Find where the given text appears and provide that cell's center as [X, Y] coordinate. 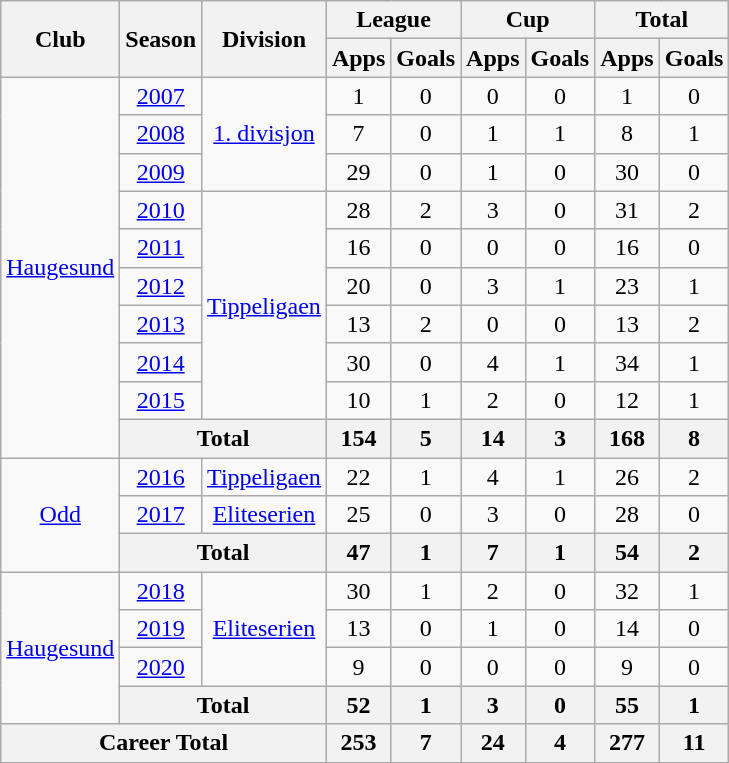
277 [627, 743]
League [393, 20]
10 [358, 400]
2017 [161, 515]
12 [627, 400]
2008 [161, 134]
253 [358, 743]
2009 [161, 172]
25 [358, 515]
11 [694, 743]
2010 [161, 210]
168 [627, 438]
2020 [161, 667]
2007 [161, 96]
2013 [161, 324]
2018 [161, 591]
Season [161, 39]
Division [264, 39]
Cup [528, 20]
2012 [161, 286]
22 [358, 477]
2015 [161, 400]
Odd [60, 515]
23 [627, 286]
1. divisjon [264, 134]
20 [358, 286]
55 [627, 705]
2016 [161, 477]
Career Total [164, 743]
154 [358, 438]
Club [60, 39]
2014 [161, 362]
2011 [161, 248]
29 [358, 172]
47 [358, 553]
52 [358, 705]
24 [493, 743]
5 [426, 438]
26 [627, 477]
32 [627, 591]
31 [627, 210]
34 [627, 362]
2019 [161, 629]
54 [627, 553]
